Output the [x, y] coordinate of the center of the cell containing the given text.  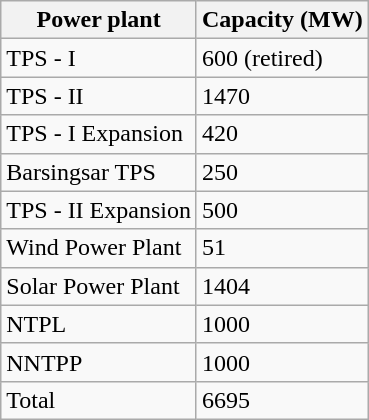
Power plant [99, 20]
6695 [282, 400]
420 [282, 134]
Total [99, 400]
NTPL [99, 324]
TPS - II [99, 96]
250 [282, 172]
NNTPP [99, 362]
1470 [282, 96]
500 [282, 210]
Capacity (MW) [282, 20]
TPS - I [99, 58]
Wind Power Plant [99, 248]
51 [282, 248]
600 (retired) [282, 58]
TPS - I Expansion [99, 134]
1404 [282, 286]
Solar Power Plant [99, 286]
TPS - II Expansion [99, 210]
Barsingsar TPS [99, 172]
